Extract the [x, y] coordinate from the center of the cell holding the provided text.  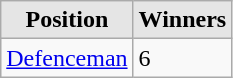
Position [67, 20]
Winners [182, 20]
6 [182, 58]
Defenceman [67, 58]
